Output the [X, Y] coordinate of the center of the cell containing the given text.  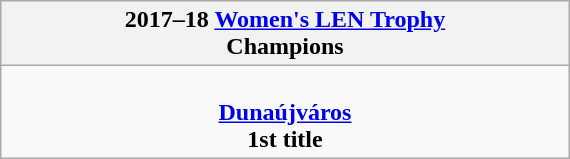
2017–18 Women's LEN TrophyChampions [284, 34]
Dunaújváros1st title [284, 112]
